Search for the cell housing the specified text and yield its [X, Y] center coordinate. 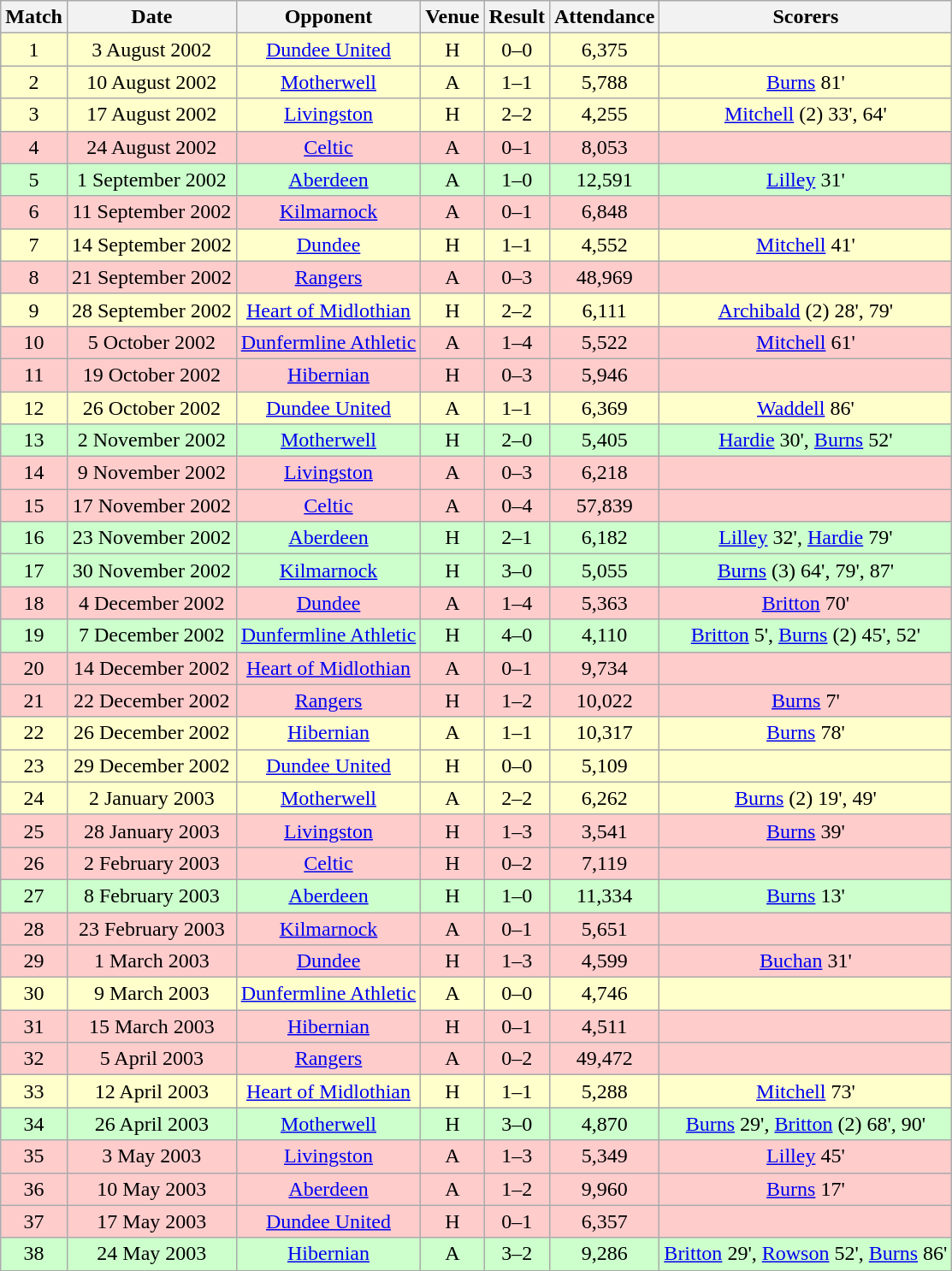
6,218 [604, 473]
5,109 [604, 766]
7 [34, 245]
Burns (2) 19', 49' [806, 798]
Mitchell 61' [806, 342]
14 December 2002 [151, 668]
57,839 [604, 505]
29 December 2002 [151, 766]
Date [151, 17]
28 [34, 928]
14 September 2002 [151, 245]
23 February 2003 [151, 928]
6 [34, 212]
Venue [452, 17]
17 [34, 570]
Burns (3) 64', 79', 87' [806, 570]
18 [34, 603]
Burns 13' [806, 896]
30 [34, 994]
4,110 [604, 635]
9 March 2003 [151, 994]
10 May 2003 [151, 1189]
Burns 29', Britton (2) 68', 90' [806, 1124]
11 [34, 375]
27 [34, 896]
6,375 [604, 50]
9,960 [604, 1189]
6,182 [604, 538]
9,734 [604, 668]
4,746 [604, 994]
48,969 [604, 277]
6,111 [604, 310]
32 [34, 1059]
11,334 [604, 896]
3,541 [604, 831]
29 [34, 961]
Waddell 86' [806, 408]
12 April 2003 [151, 1091]
Attendance [604, 17]
Mitchell 41' [806, 245]
15 March 2003 [151, 1026]
24 [34, 798]
Lilley 31' [806, 180]
Burns 17' [806, 1189]
17 May 2003 [151, 1221]
25 [34, 831]
26 April 2003 [151, 1124]
Lilley 45' [806, 1156]
17 November 2002 [151, 505]
2–0 [517, 440]
Match [34, 17]
7,119 [604, 863]
5 [34, 180]
5,651 [604, 928]
5,946 [604, 375]
4 [34, 147]
2 [34, 82]
Mitchell (2) 33', 64' [806, 115]
Britton 70' [806, 603]
Burns 39' [806, 831]
0–4 [517, 505]
6,848 [604, 212]
11 September 2002 [151, 212]
4,511 [604, 1026]
1 [34, 50]
7 December 2002 [151, 635]
30 November 2002 [151, 570]
10,317 [604, 733]
6,357 [604, 1221]
28 January 2003 [151, 831]
Result [517, 17]
28 September 2002 [151, 310]
2 February 2003 [151, 863]
Britton 5', Burns (2) 45', 52' [806, 635]
12,591 [604, 180]
15 [34, 505]
24 May 2003 [151, 1254]
2 January 2003 [151, 798]
2 November 2002 [151, 440]
4 December 2002 [151, 603]
9 November 2002 [151, 473]
5 October 2002 [151, 342]
4,255 [604, 115]
Archibald (2) 28', 79' [806, 310]
4,552 [604, 245]
20 [34, 668]
1 March 2003 [151, 961]
4–0 [517, 635]
26 December 2002 [151, 733]
22 December 2002 [151, 701]
19 October 2002 [151, 375]
36 [34, 1189]
24 August 2002 [151, 147]
37 [34, 1221]
4,599 [604, 961]
5 April 2003 [151, 1059]
3 [34, 115]
5,349 [604, 1156]
17 August 2002 [151, 115]
Opponent [328, 17]
10 [34, 342]
Hardie 30', Burns 52' [806, 440]
8 February 2003 [151, 896]
3 May 2003 [151, 1156]
5,522 [604, 342]
1 September 2002 [151, 180]
35 [34, 1156]
13 [34, 440]
16 [34, 538]
Burns 7' [806, 701]
5,363 [604, 603]
10,022 [604, 701]
Mitchell 73' [806, 1091]
33 [34, 1091]
14 [34, 473]
12 [34, 408]
Burns 81' [806, 82]
6,369 [604, 408]
8 [34, 277]
8,053 [604, 147]
49,472 [604, 1059]
Lilley 32', Hardie 79' [806, 538]
6,262 [604, 798]
Britton 29', Rowson 52', Burns 86' [806, 1254]
34 [34, 1124]
31 [34, 1026]
9,286 [604, 1254]
2–1 [517, 538]
4,870 [604, 1124]
38 [34, 1254]
Burns 78' [806, 733]
21 [34, 701]
3 August 2002 [151, 50]
5,288 [604, 1091]
26 October 2002 [151, 408]
Scorers [806, 17]
5,788 [604, 82]
21 September 2002 [151, 277]
26 [34, 863]
23 November 2002 [151, 538]
5,405 [604, 440]
23 [34, 766]
Buchan 31' [806, 961]
9 [34, 310]
22 [34, 733]
5,055 [604, 570]
3–2 [517, 1254]
10 August 2002 [151, 82]
19 [34, 635]
